Provide the (x, y) coordinate of the cell's center where the given text is located.  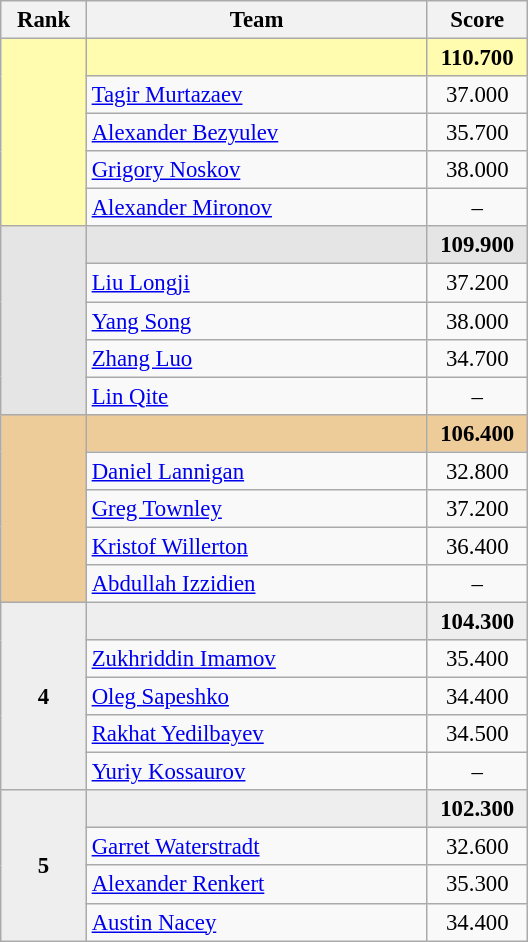
Austin Nacey (256, 922)
Alexander Bezyulev (256, 133)
Zhang Luo (256, 358)
Greg Townley (256, 509)
110.700 (478, 58)
32.800 (478, 471)
35.700 (478, 133)
Liu Longji (256, 283)
Alexander Renkert (256, 885)
Yuriy Kossaurov (256, 772)
32.600 (478, 847)
4 (44, 696)
37.000 (478, 95)
Tagir Murtazaev (256, 95)
5 (44, 865)
Abdullah Izzidien (256, 584)
34.700 (478, 358)
Score (478, 20)
Team (256, 20)
104.300 (478, 621)
36.400 (478, 546)
Kristof Willerton (256, 546)
Daniel Lannigan (256, 471)
Grigory Noskov (256, 170)
Zukhriddin Imamov (256, 659)
109.900 (478, 245)
Rakhat Yedilbayev (256, 734)
35.300 (478, 885)
Alexander Mironov (256, 208)
Lin Qite (256, 396)
Oleg Sapeshko (256, 697)
35.400 (478, 659)
Garret Waterstradt (256, 847)
102.300 (478, 809)
106.400 (478, 433)
34.500 (478, 734)
Rank (44, 20)
Yang Song (256, 321)
